Identify which cell holds the provided text, then report its [x, y] central coordinate. 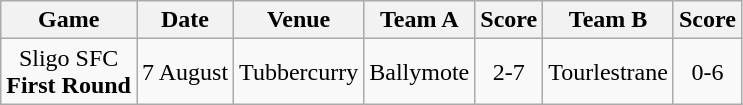
Tourlestrane [608, 72]
Date [184, 20]
Tubbercurry [299, 72]
Ballymote [420, 72]
2-7 [509, 72]
Venue [299, 20]
Sligo SFCFirst Round [69, 72]
7 August [184, 72]
Team B [608, 20]
Game [69, 20]
Team A [420, 20]
0-6 [707, 72]
